Provide the [x, y] coordinate of the cell's center where the given text is located.  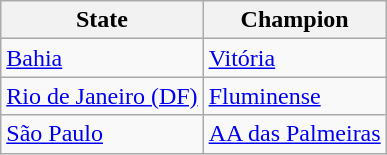
State [102, 20]
Vitória [294, 58]
Bahia [102, 58]
São Paulo [102, 134]
Champion [294, 20]
Fluminense [294, 96]
AA das Palmeiras [294, 134]
Rio de Janeiro (DF) [102, 96]
